Pinpoint the cell where the given text exists, returning its (X, Y) midpoint coordinate. 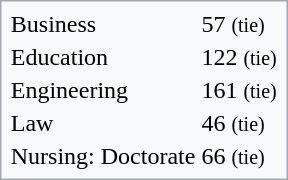
161 (tie) (239, 90)
Business (103, 24)
Law (103, 123)
66 (tie) (239, 156)
Education (103, 57)
Nursing: Doctorate (103, 156)
122 (tie) (239, 57)
57 (tie) (239, 24)
46 (tie) (239, 123)
Engineering (103, 90)
